Capture the cell that displays the provided text and extract its (X, Y) central coordinate. 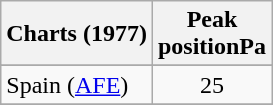
Spain (AFE) (77, 85)
Charts (1977) (77, 34)
PeakpositionPa (212, 34)
25 (212, 85)
